Identify which cell holds the provided text, then report its (x, y) central coordinate. 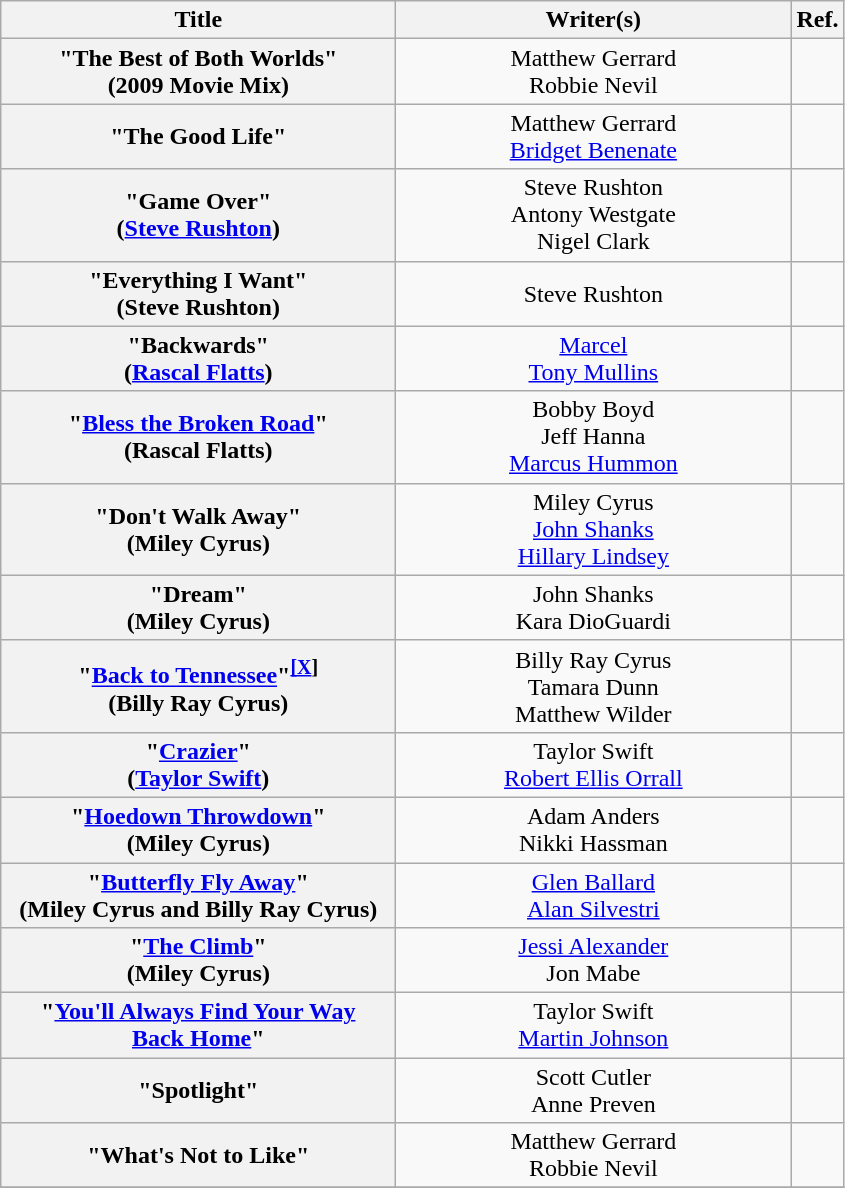
"Crazier" (Taylor Swift) (198, 764)
Scott Cutler Anne Preven (594, 1090)
"Dream" (Miley Cyrus) (198, 608)
Taylor Swift Robert Ellis Orrall (594, 764)
Miley Cyrus John Shanks Hillary Lindsey (594, 529)
"What's Not to Like" (198, 1156)
"Butterfly Fly Away" (Miley Cyrus and Billy Ray Cyrus) (198, 894)
"Backwards" (Rascal Flatts) (198, 358)
Billy Ray Cyrus Tamara Dunn Matthew Wilder (594, 686)
Title (198, 20)
"Bless the Broken Road" (Rascal Flatts) (198, 437)
Matthew Gerrard Bridget Benenate (594, 136)
Taylor Swift Martin Johnson (594, 1026)
"Game Over" (Steve Rushton) (198, 215)
"Back to Tennessee"[X] (Billy Ray Cyrus) (198, 686)
"The Best of Both Worlds" (2009 Movie Mix) (198, 72)
Jessi Alexander Jon Mabe (594, 960)
Bobby Boyd Jeff Hanna Marcus Hummon (594, 437)
"The Climb" (Miley Cyrus) (198, 960)
"Everything I Want" (Steve Rushton) (198, 294)
Glen Ballard Alan Silvestri (594, 894)
John Shanks Kara DioGuardi (594, 608)
Adam Anders Nikki Hassman (594, 830)
Steve Rushton Antony Westgate Nigel Clark (594, 215)
"Spotlight" (198, 1090)
"Don't Walk Away" (Miley Cyrus) (198, 529)
Ref. (818, 20)
Marcel Tony Mullins (594, 358)
"Hoedown Throwdown" (Miley Cyrus) (198, 830)
"The Good Life" (198, 136)
Steve Rushton (594, 294)
"You'll Always Find Your Way Back Home" (198, 1026)
Writer(s) (594, 20)
